Return (X, Y) of the center of cell containing provided text 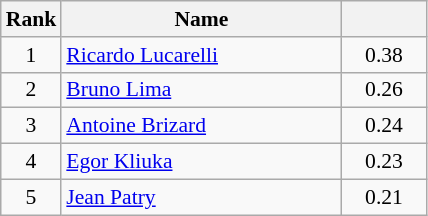
0.21 (384, 197)
0.23 (384, 162)
0.24 (384, 126)
0.26 (384, 90)
Jean Patry (201, 197)
4 (32, 162)
Antoine Brizard (201, 126)
Ricardo Lucarelli (201, 55)
Egor Kliuka (201, 162)
Name (201, 19)
3 (32, 126)
Rank (32, 19)
1 (32, 55)
Bruno Lima (201, 90)
2 (32, 90)
5 (32, 197)
0.38 (384, 55)
